Identify which cell holds the provided text, then report its [X, Y] central coordinate. 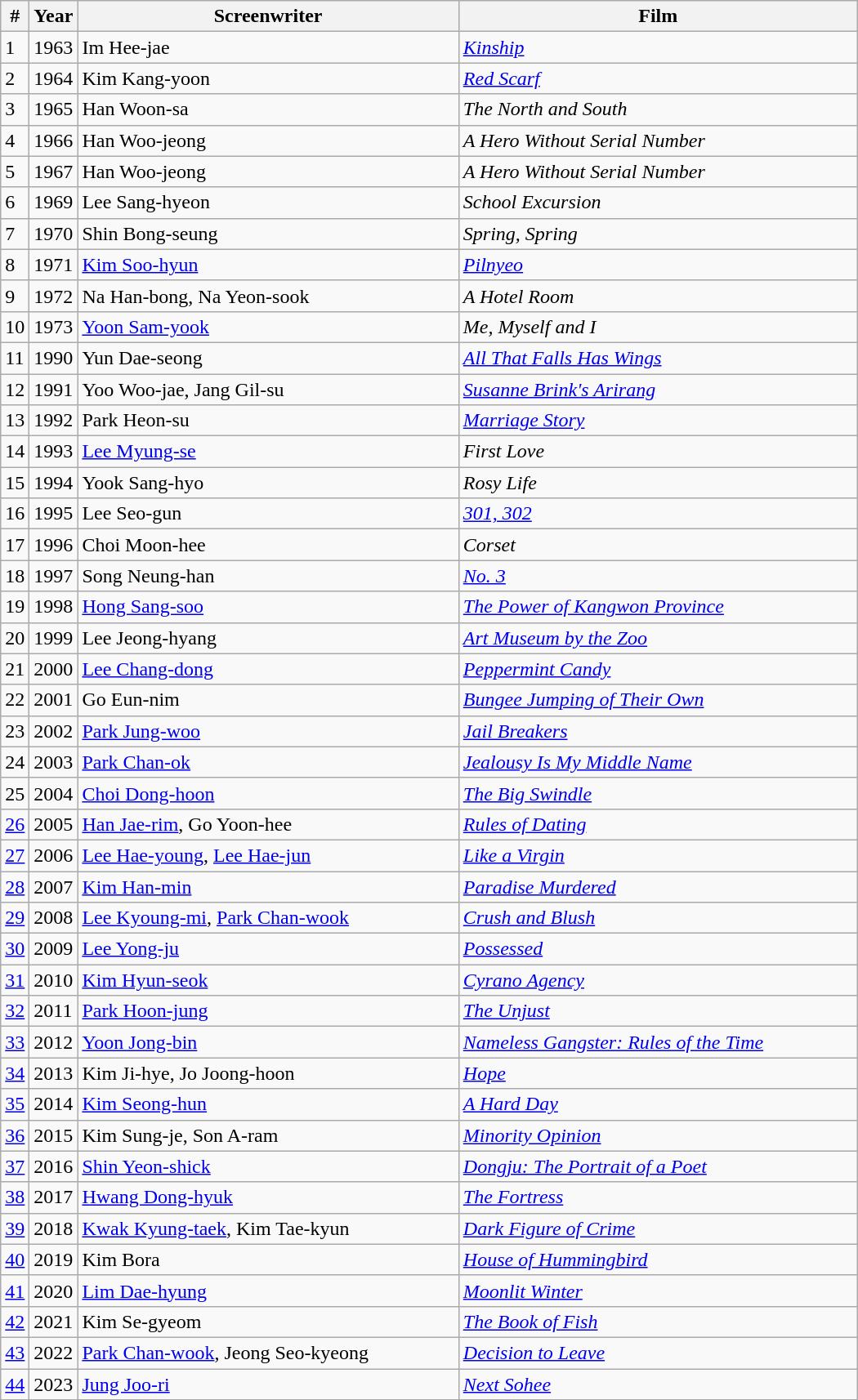
42 [15, 1322]
11 [15, 358]
Kim Han-min [268, 886]
Kim Sung-je, Son A-ram [268, 1135]
1 [15, 47]
Lee Yong-ju [268, 949]
Lee Seo-gun [268, 514]
2008 [54, 918]
Screenwriter [268, 16]
Shin Bong-seung [268, 234]
2021 [54, 1322]
35 [15, 1104]
4 [15, 140]
House of Hummingbird [658, 1260]
Kim Soo-hyun [268, 265]
2001 [54, 700]
Jail Breakers [658, 731]
Next Sohee [658, 1384]
Peppermint Candy [658, 669]
Yoo Woo-jae, Jang Gil-su [268, 390]
25 [15, 793]
39 [15, 1228]
1996 [54, 545]
Moonlit Winter [658, 1291]
29 [15, 918]
2004 [54, 793]
41 [15, 1291]
1965 [54, 109]
1967 [54, 172]
1999 [54, 638]
37 [15, 1166]
Rules of Dating [658, 824]
44 [15, 1384]
Kim Kang-yoon [268, 78]
Lim Dae-hyung [268, 1291]
Lee Chang-dong [268, 669]
Crush and Blush [658, 918]
Possessed [658, 949]
2009 [54, 949]
Nameless Gangster: Rules of the Time [658, 1042]
13 [15, 421]
2016 [54, 1166]
2020 [54, 1291]
21 [15, 669]
Jung Joo-ri [268, 1384]
Dongju: The Portrait of a Poet [658, 1166]
A Hotel Room [658, 296]
2002 [54, 731]
Im Hee-jae [268, 47]
Minority Opinion [658, 1135]
2010 [54, 980]
2013 [54, 1073]
The Power of Kangwon Province [658, 607]
Bungee Jumping of Their Own [658, 700]
19 [15, 607]
17 [15, 545]
Year [54, 16]
2018 [54, 1228]
Kim Ji-hye, Jo Joong-hoon [268, 1073]
14 [15, 452]
8 [15, 265]
Hong Sang-soo [268, 607]
33 [15, 1042]
23 [15, 731]
7 [15, 234]
1990 [54, 358]
2019 [54, 1260]
2022 [54, 1353]
2005 [54, 824]
1970 [54, 234]
Park Chan-ok [268, 762]
1993 [54, 452]
1998 [54, 607]
26 [15, 824]
2006 [54, 855]
Yoon Sam-yook [268, 327]
2015 [54, 1135]
Dark Figure of Crime [658, 1228]
36 [15, 1135]
2011 [54, 1011]
Cyrano Agency [658, 980]
30 [15, 949]
# [15, 16]
301, 302 [658, 514]
Hope [658, 1073]
Choi Moon-hee [268, 545]
Lee Kyoung-mi, Park Chan-wook [268, 918]
34 [15, 1073]
Go Eun-nim [268, 700]
Park Jung-woo [268, 731]
Kwak Kyung-taek, Kim Tae-kyun [268, 1228]
Park Heon-su [268, 421]
2014 [54, 1104]
Shin Yeon-shick [268, 1166]
Choi Dong-hoon [268, 793]
1969 [54, 203]
Song Neung-han [268, 576]
Park Chan-wook, Jeong Seo-kyeong [268, 1353]
Lee Myung-se [268, 452]
1972 [54, 296]
1964 [54, 78]
Hwang Dong-hyuk [268, 1197]
Yook Sang-hyo [268, 483]
32 [15, 1011]
Decision to Leave [658, 1353]
2000 [54, 669]
9 [15, 296]
2 [15, 78]
Kinship [658, 47]
10 [15, 327]
Kim Seong-hun [268, 1104]
Rosy Life [658, 483]
Yun Dae-seong [268, 358]
2007 [54, 886]
2012 [54, 1042]
12 [15, 390]
A Hard Day [658, 1104]
31 [15, 980]
Like a Virgin [658, 855]
Han Jae-rim, Go Yoon-hee [268, 824]
1966 [54, 140]
Art Museum by the Zoo [658, 638]
Lee Hae-young, Lee Hae-jun [268, 855]
Park Hoon-jung [268, 1011]
Kim Bora [268, 1260]
6 [15, 203]
40 [15, 1260]
Paradise Murdered [658, 886]
18 [15, 576]
Lee Sang-hyeon [268, 203]
Na Han-bong, Na Yeon-sook [268, 296]
Kim Hyun-seok [268, 980]
5 [15, 172]
15 [15, 483]
Susanne Brink's Arirang [658, 390]
1973 [54, 327]
1994 [54, 483]
Film [658, 16]
38 [15, 1197]
20 [15, 638]
1991 [54, 390]
43 [15, 1353]
1971 [54, 265]
Corset [658, 545]
16 [15, 514]
The Fortress [658, 1197]
Yoon Jong-bin [268, 1042]
First Love [658, 452]
The Unjust [658, 1011]
2017 [54, 1197]
1995 [54, 514]
Pilnyeo [658, 265]
All That Falls Has Wings [658, 358]
Han Woon-sa [268, 109]
1992 [54, 421]
2023 [54, 1384]
Lee Jeong-hyang [268, 638]
27 [15, 855]
The Big Swindle [658, 793]
The Book of Fish [658, 1322]
1997 [54, 576]
The North and South [658, 109]
School Excursion [658, 203]
3 [15, 109]
1963 [54, 47]
Me, Myself and I [658, 327]
Jealousy Is My Middle Name [658, 762]
Kim Se-gyeom [268, 1322]
No. 3 [658, 576]
24 [15, 762]
28 [15, 886]
Marriage Story [658, 421]
Red Scarf [658, 78]
Spring, Spring [658, 234]
22 [15, 700]
2003 [54, 762]
